Provide the (x, y) coordinate of the cell's center where the given text is located.  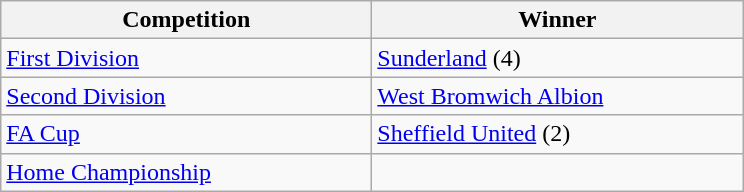
Home Championship (186, 172)
Second Division (186, 96)
Sheffield United (2) (558, 134)
First Division (186, 58)
Sunderland (4) (558, 58)
FA Cup (186, 134)
West Bromwich Albion (558, 96)
Winner (558, 20)
Competition (186, 20)
